Return (X, Y) of the center of cell containing provided text 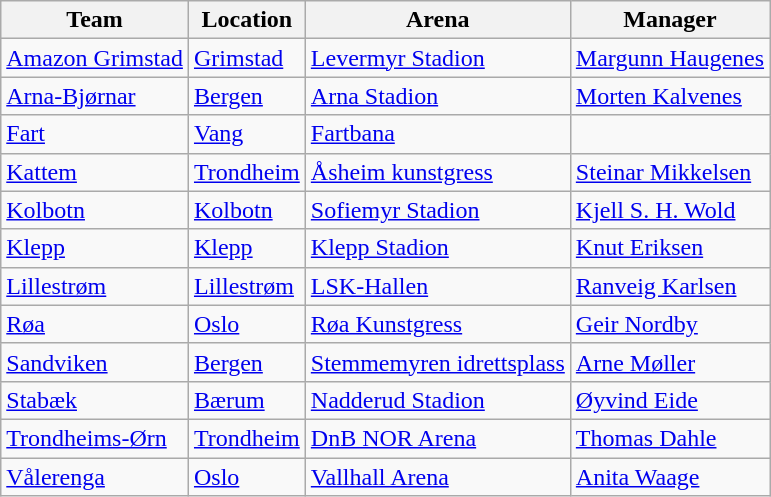
LSK-Hallen (438, 286)
Fartbana (438, 134)
Vålerenga (95, 477)
Arne Møller (670, 362)
Knut Eriksen (670, 248)
Geir Nordby (670, 324)
Stemmemyren idrettsplass (438, 362)
Margunn Haugenes (670, 58)
Thomas Dahle (670, 438)
Sandviken (95, 362)
DnB NOR Arena (438, 438)
Arna-Bjørnar (95, 96)
Røa Kunstgress (438, 324)
Kattem (95, 172)
Grimstad (246, 58)
Trondheims-Ørn (95, 438)
Ranveig Karlsen (670, 286)
Nadderud Stadion (438, 400)
Øyvind Eide (670, 400)
Levermyr Stadion (438, 58)
Vang (246, 134)
Bærum (246, 400)
Fart (95, 134)
Team (95, 20)
Morten Kalvenes (670, 96)
Vallhall Arena (438, 477)
Arna Stadion (438, 96)
Åsheim kunstgress (438, 172)
Stabæk (95, 400)
Arena (438, 20)
Røa (95, 324)
Manager (670, 20)
Amazon Grimstad (95, 58)
Anita Waage (670, 477)
Kjell S. H. Wold (670, 210)
Steinar Mikkelsen (670, 172)
Location (246, 20)
Klepp Stadion (438, 248)
Sofiemyr Stadion (438, 210)
